Capture the cell that displays the provided text and extract its (X, Y) central coordinate. 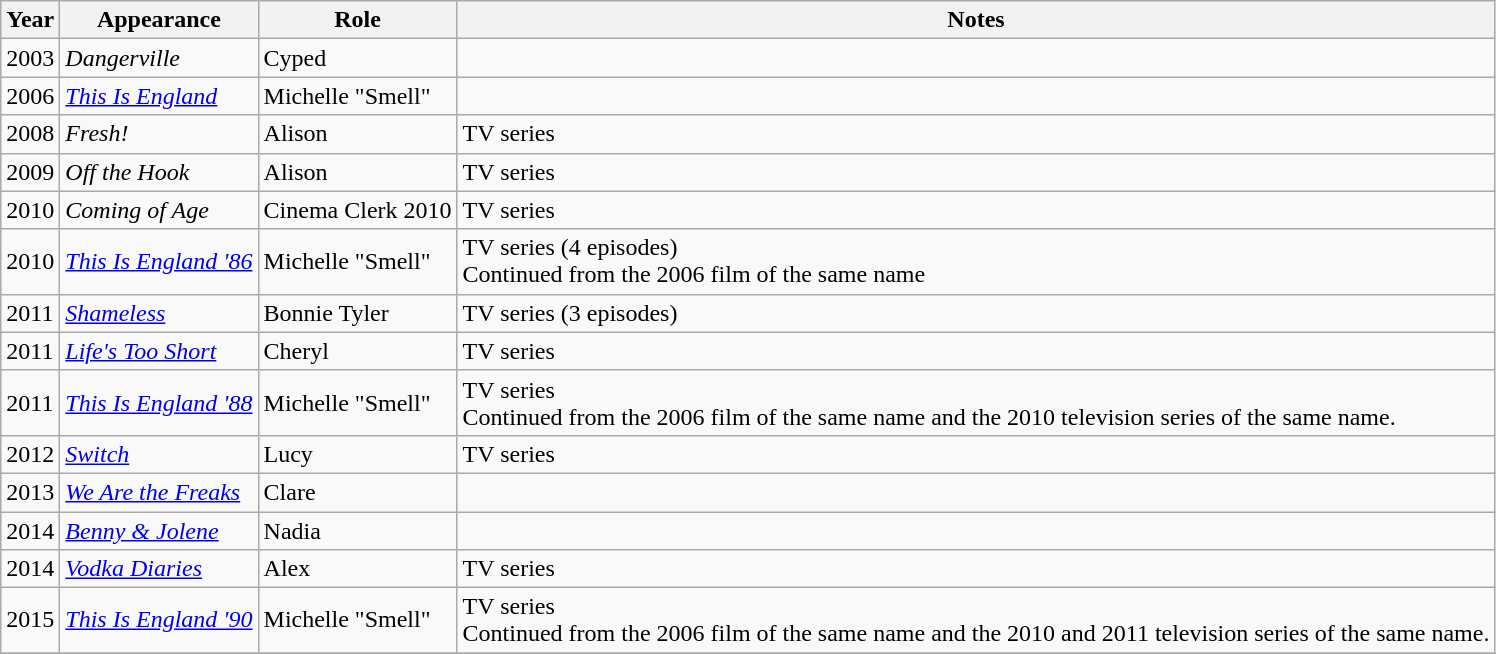
Cyped (358, 58)
TV series Continued from the 2006 film of the same name and the 2010 and 2011 television series of the same name. (976, 620)
Switch (159, 454)
We Are the Freaks (159, 492)
Shameless (159, 313)
This Is England (159, 96)
Coming of Age (159, 210)
2009 (30, 172)
Appearance (159, 20)
Life's Too Short (159, 351)
TV series (3 episodes) (976, 313)
Off the Hook (159, 172)
TV series (4 episodes) Continued from the 2006 film of the same name (976, 262)
Lucy (358, 454)
2003 (30, 58)
Cinema Clerk 2010 (358, 210)
Alex (358, 569)
2012 (30, 454)
Nadia (358, 531)
This Is England '88 (159, 402)
Year (30, 20)
Clare (358, 492)
This Is England '86 (159, 262)
Fresh! (159, 134)
This Is England '90 (159, 620)
Notes (976, 20)
Cheryl (358, 351)
2006 (30, 96)
2008 (30, 134)
Vodka Diaries (159, 569)
Bonnie Tyler (358, 313)
Benny & Jolene (159, 531)
TV series Continued from the 2006 film of the same name and the 2010 television series of the same name. (976, 402)
2015 (30, 620)
Role (358, 20)
Dangerville (159, 58)
2013 (30, 492)
